Extract the (X, Y) coordinate from the center of the cell holding the provided text.  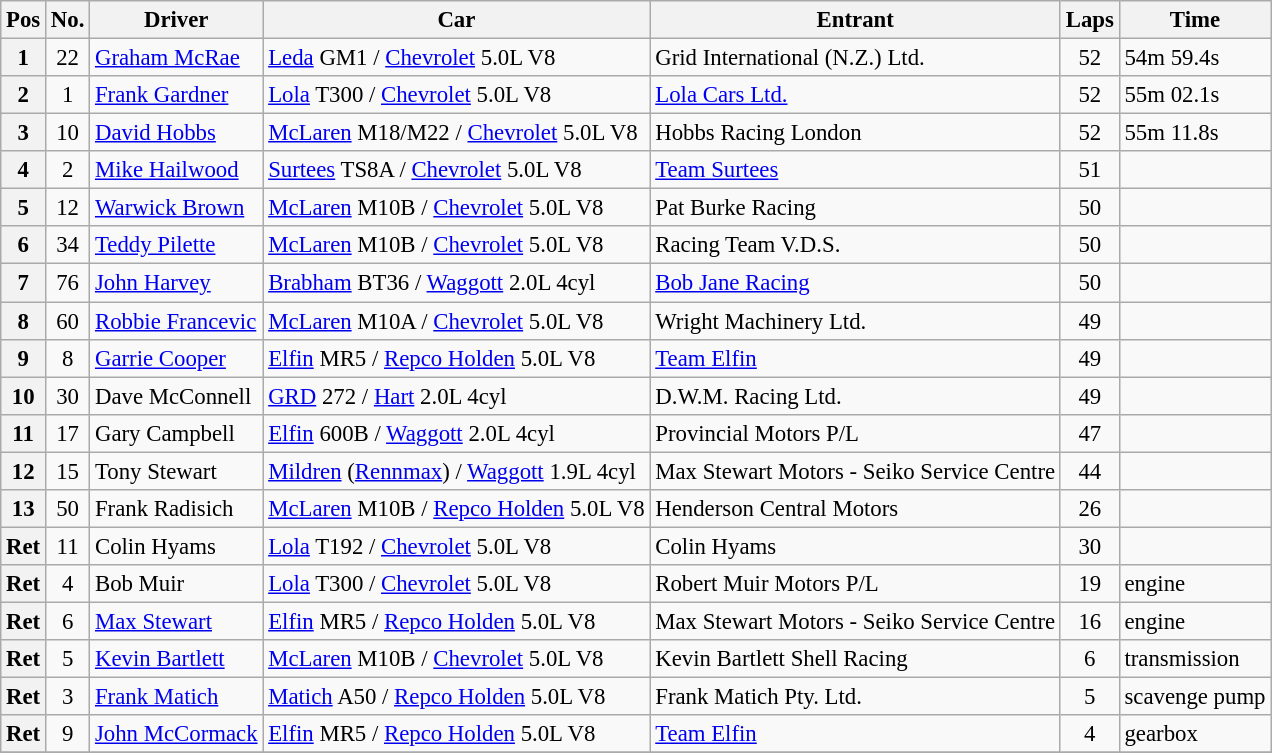
Henderson Central Motors (855, 509)
Wright Machinery Ltd. (855, 321)
Time (1195, 20)
Gary Campbell (176, 433)
51 (1090, 170)
55m 02.1s (1195, 95)
Teddy Pilette (176, 245)
44 (1090, 471)
Laps (1090, 20)
No. (68, 20)
Mildren (Rennmax) / Waggott 1.9L 4cyl (456, 471)
54m 59.4s (1195, 58)
76 (68, 283)
Max Stewart (176, 621)
Team Surtees (855, 170)
Provincial Motors P/L (855, 433)
D.W.M. Racing Ltd. (855, 396)
McLaren M10B / Repco Holden 5.0L V8 (456, 509)
David Hobbs (176, 133)
Robbie Francevic (176, 321)
Dave McConnell (176, 396)
scavenge pump (1195, 697)
15 (68, 471)
Frank Radisich (176, 509)
Kevin Bartlett Shell Racing (855, 659)
Bob Jane Racing (855, 283)
7 (24, 283)
gearbox (1195, 734)
Brabham BT36 / Waggott 2.0L 4cyl (456, 283)
47 (1090, 433)
Frank Matich (176, 697)
55m 11.8s (1195, 133)
Graham McRae (176, 58)
Kevin Bartlett (176, 659)
34 (68, 245)
13 (24, 509)
Leda GM1 / Chevrolet 5.0L V8 (456, 58)
Surtees TS8A / Chevrolet 5.0L V8 (456, 170)
Grid International (N.Z.) Ltd. (855, 58)
Warwick Brown (176, 208)
Tony Stewart (176, 471)
26 (1090, 509)
19 (1090, 584)
McLaren M10A / Chevrolet 5.0L V8 (456, 321)
Entrant (855, 20)
Lola T192 / Chevrolet 5.0L V8 (456, 546)
17 (68, 433)
Garrie Cooper (176, 358)
16 (1090, 621)
Elfin 600B / Waggott 2.0L 4cyl (456, 433)
Frank Gardner (176, 95)
Robert Muir Motors P/L (855, 584)
Hobbs Racing London (855, 133)
Pat Burke Racing (855, 208)
Pos (24, 20)
John McCormack (176, 734)
Racing Team V.D.S. (855, 245)
22 (68, 58)
John Harvey (176, 283)
Mike Hailwood (176, 170)
GRD 272 / Hart 2.0L 4cyl (456, 396)
Lola Cars Ltd. (855, 95)
transmission (1195, 659)
Driver (176, 20)
Matich A50 / Repco Holden 5.0L V8 (456, 697)
60 (68, 321)
Bob Muir (176, 584)
McLaren M18/M22 / Chevrolet 5.0L V8 (456, 133)
Car (456, 20)
Frank Matich Pty. Ltd. (855, 697)
